Locate the cell with the specified text and output its [x, y] center coordinate. 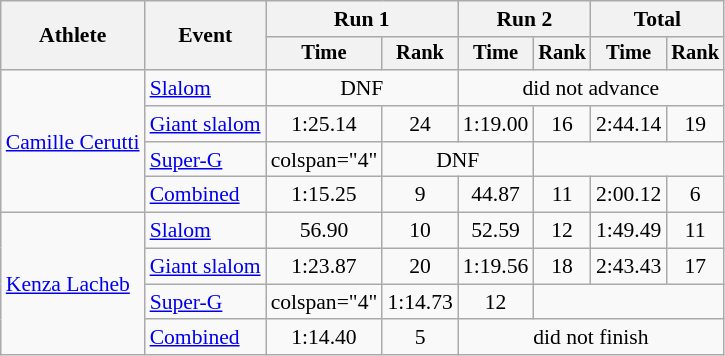
Run 1 [362, 19]
Run 2 [524, 19]
24 [420, 124]
1:14.73 [420, 302]
1:14.40 [324, 338]
1:49.49 [628, 231]
6 [695, 195]
1:23.87 [324, 267]
2:43.43 [628, 267]
2:00.12 [628, 195]
5 [420, 338]
did not finish [591, 338]
17 [695, 267]
20 [420, 267]
56.90 [324, 231]
18 [562, 267]
2:44.14 [628, 124]
19 [695, 124]
10 [420, 231]
52.59 [496, 231]
Kenza Lacheb [73, 284]
Camille Cerutti [73, 141]
1:19.56 [496, 267]
16 [562, 124]
did not advance [591, 88]
Athlete [73, 36]
Total [658, 19]
1:25.14 [324, 124]
1:15.25 [324, 195]
1:19.00 [496, 124]
Event [206, 36]
9 [420, 195]
44.87 [496, 195]
